Capture the cell that displays the provided text and extract its (x, y) central coordinate. 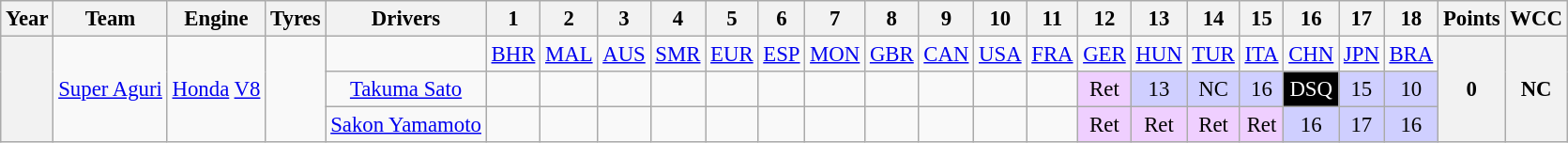
BHR (512, 55)
MAL (569, 55)
5 (732, 19)
TUR (1213, 55)
Points (1471, 19)
6 (782, 19)
AUS (624, 55)
SMR (677, 55)
USA (1000, 55)
Tyres (296, 19)
7 (835, 19)
Honda V8 (216, 90)
DSQ (1312, 89)
CAN (946, 55)
18 (1411, 19)
8 (891, 19)
FRA (1053, 55)
GBR (891, 55)
9 (946, 19)
HUN (1159, 55)
GER (1104, 55)
EUR (732, 55)
Engine (216, 19)
Drivers (405, 19)
11 (1053, 19)
2 (569, 19)
4 (677, 19)
WCC (1536, 19)
CHN (1312, 55)
Sakon Yamamoto (405, 125)
Super Aguri (111, 90)
Team (111, 19)
0 (1471, 90)
ITA (1261, 55)
3 (624, 19)
Year (27, 19)
JPN (1362, 55)
Takuma Sato (405, 89)
1 (512, 19)
12 (1104, 19)
ESP (782, 55)
14 (1213, 19)
BRA (1411, 55)
MON (835, 55)
